Return the [x, y] coordinate for the center point of the cell that contains the specified text.  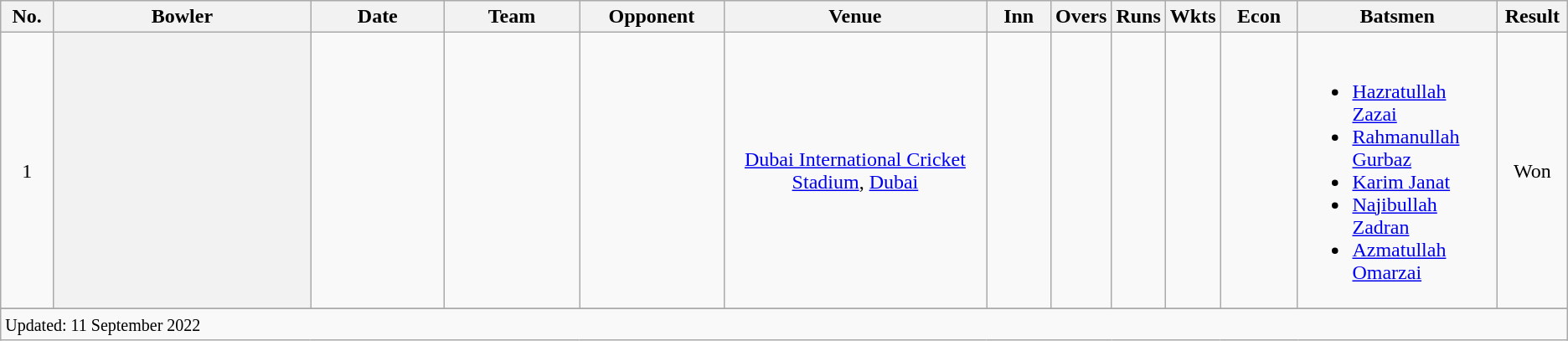
Hazratullah ZazaiRahmanullah GurbazKarim JanatNajibullah ZadranAzmatullah Omarzai [1397, 171]
Inn [1019, 17]
Team [511, 17]
Venue [855, 17]
Bowler [183, 17]
Overs [1081, 17]
Result [1532, 17]
Date [377, 17]
Econ [1259, 17]
No. [27, 17]
Updated: 11 September 2022 [784, 324]
Runs [1138, 17]
Won [1532, 171]
Dubai International Cricket Stadium, Dubai [855, 171]
Wkts [1193, 17]
1 [27, 171]
Opponent [652, 17]
Batsmen [1397, 17]
